Return [X, Y] of the center of cell containing provided text 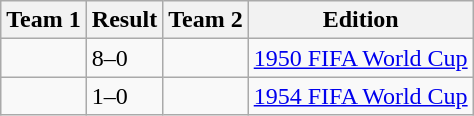
1950 FIFA World Cup [360, 58]
1–0 [124, 96]
Team 2 [206, 20]
1954 FIFA World Cup [360, 96]
Result [124, 20]
Edition [360, 20]
Team 1 [44, 20]
8–0 [124, 58]
